Find where the given text appears and provide that cell's center as (X, Y) coordinate. 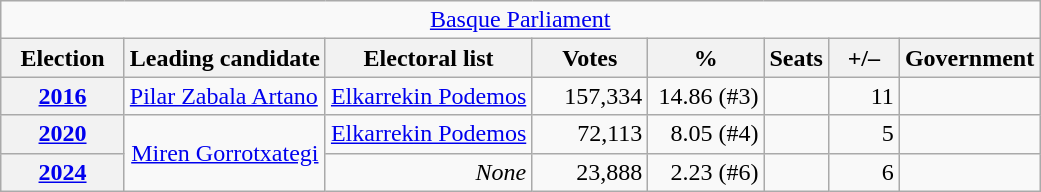
Electoral list (428, 58)
2020 (63, 134)
Leading candidate (224, 58)
72,113 (590, 134)
157,334 (590, 96)
Government (969, 58)
Seats (796, 58)
11 (864, 96)
2024 (63, 172)
6 (864, 172)
Votes (590, 58)
None (428, 172)
Basque Parliament (520, 20)
Miren Gorrotxategi (224, 153)
+/– (864, 58)
2.23 (#6) (706, 172)
23,888 (590, 172)
Pilar Zabala Artano (224, 96)
Election (63, 58)
5 (864, 134)
2016 (63, 96)
14.86 (#3) (706, 96)
% (706, 58)
8.05 (#4) (706, 134)
